From the cell containing the given text, extract its center point as [X, Y] coordinate. 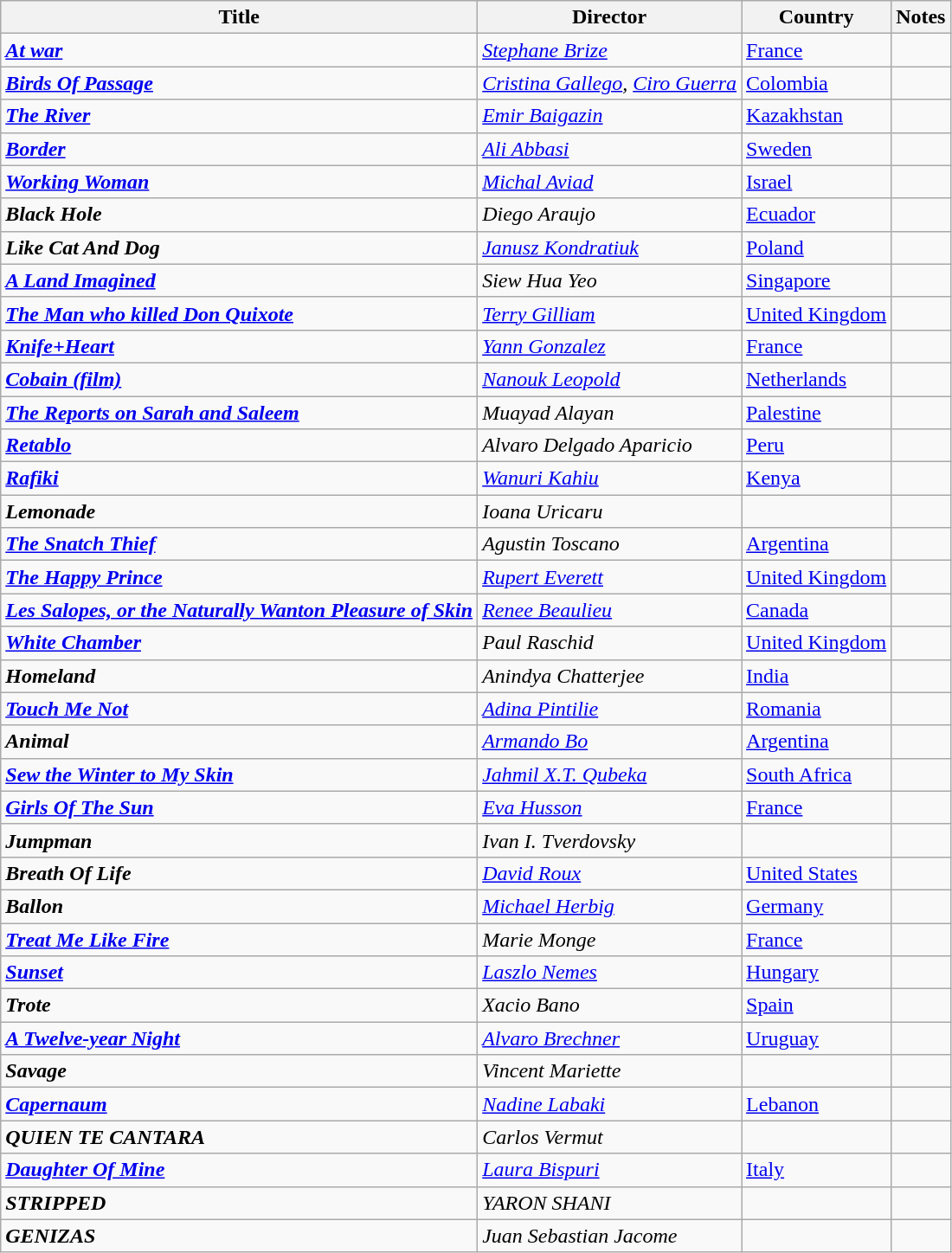
Renee Beaulieu [609, 610]
Armando Bo [609, 742]
Colombia [817, 83]
The Happy Prince [239, 577]
At war [239, 50]
Breath Of Life [239, 873]
Sweden [817, 149]
Country [817, 17]
Muayad Alayan [609, 413]
Romania [817, 709]
YARON SHANI [609, 1203]
A Twelve-year Night [239, 1038]
David Roux [609, 873]
Ioana Uricaru [609, 511]
Girls Of The Sun [239, 807]
Uruguay [817, 1038]
QUIEN TE CANTARA [239, 1137]
Carlos Vermut [609, 1137]
Animal [239, 742]
Germany [817, 906]
Laura Bispuri [609, 1170]
Yann Gonzalez [609, 346]
Ivan I. Tverdovsky [609, 840]
Rupert Everett [609, 577]
Touch Me Not [239, 709]
The Snatch Thief [239, 544]
Eva Husson [609, 807]
Laszlo Nemes [609, 973]
Alvaro Delgado Aparicio [609, 446]
Palestine [817, 413]
Kenya [817, 479]
Capernaum [239, 1104]
Daughter Of Mine [239, 1170]
Kazakhstan [817, 116]
Savage [239, 1071]
A Land Imagined [239, 280]
Birds Of Passage [239, 83]
Siew Hua Yeo [609, 280]
Les Salopes, or the Naturally Wanton Pleasure of Skin [239, 610]
Border [239, 149]
Ballon [239, 906]
Rafiki [239, 479]
Title [239, 17]
Black Hole [239, 215]
Jumpman [239, 840]
Singapore [817, 280]
Knife+Heart [239, 346]
Diego Araujo [609, 215]
Lemonade [239, 511]
Vincent Mariette [609, 1071]
Nanouk Leopold [609, 379]
Emir Baigazin [609, 116]
Spain [817, 1006]
Stephane Brize [609, 50]
Ali Abbasi [609, 149]
Notes [921, 17]
Lebanon [817, 1104]
The River [239, 116]
Xacio Bano [609, 1006]
Sew the Winter to My Skin [239, 774]
Working Woman [239, 182]
Hungary [817, 973]
STRIPPED [239, 1203]
Adina Pintilie [609, 709]
Israel [817, 182]
Cristina Gallego, Ciro Guerra [609, 83]
Nadine Labaki [609, 1104]
The Reports on Sarah and Saleem [239, 413]
Peru [817, 446]
India [817, 676]
Netherlands [817, 379]
South Africa [817, 774]
Cobain (film) [239, 379]
Italy [817, 1170]
Jahmil X.T. Qubeka [609, 774]
Alvaro Brechner [609, 1038]
Trote [239, 1006]
Juan Sebastian Jacome [609, 1236]
Poland [817, 247]
Terry Gilliam [609, 313]
Ecuador [817, 215]
Director [609, 17]
Wanuri Kahiu [609, 479]
Like Cat And Dog [239, 247]
Michal Aviad [609, 182]
Janusz Kondratiuk [609, 247]
Sunset [239, 973]
Marie Monge [609, 939]
United States [817, 873]
The Man who killed Don Quixote [239, 313]
Retablo [239, 446]
Agustin Toscano [609, 544]
White Chamber [239, 643]
Treat Me Like Fire [239, 939]
Michael Herbig [609, 906]
GENIZAS [239, 1236]
Canada [817, 610]
Paul Raschid [609, 643]
Anindya Chatterjee [609, 676]
Homeland [239, 676]
